For the text-containing cell, return its midpoint in [x, y] coordinate format. 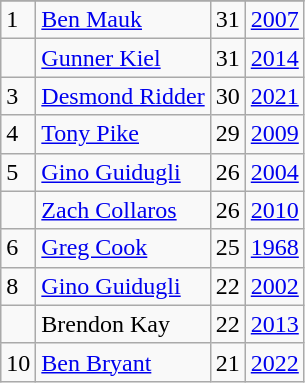
1 [18, 20]
Ben Bryant [123, 362]
Brendon Kay [123, 324]
6 [18, 248]
Desmond Ridder [123, 96]
Gunner Kiel [123, 58]
2007 [274, 20]
2002 [274, 286]
2021 [274, 96]
Greg Cook [123, 248]
30 [228, 96]
21 [228, 362]
2022 [274, 362]
Tony Pike [123, 134]
3 [18, 96]
2004 [274, 172]
8 [18, 286]
Ben Mauk [123, 20]
2013 [274, 324]
2014 [274, 58]
2010 [274, 210]
5 [18, 172]
25 [228, 248]
Zach Collaros [123, 210]
4 [18, 134]
2009 [274, 134]
10 [18, 362]
1968 [274, 248]
29 [228, 134]
